Extract the [X, Y] coordinate from the center of the cell holding the provided text.  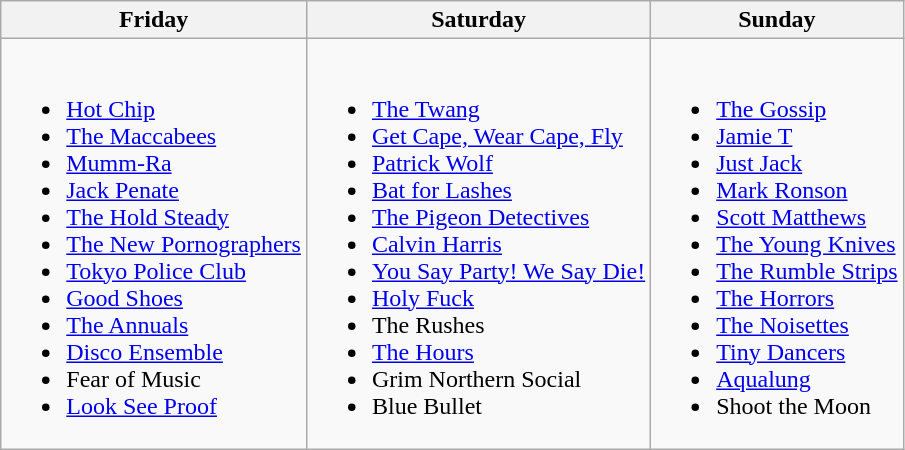
Friday [154, 20]
The GossipJamie TJust JackMark RonsonScott MatthewsThe Young KnivesThe Rumble StripsThe HorrorsThe NoisettesTiny DancersAqualungShoot the Moon [777, 244]
Saturday [478, 20]
Sunday [777, 20]
